Return the [X, Y] coordinate for the center point of the cell that contains the specified text.  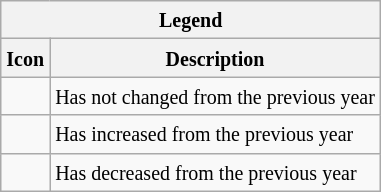
Has decreased from the previous year [216, 172]
Icon [26, 58]
Description [216, 58]
Legend [191, 20]
Has increased from the previous year [216, 134]
Has not changed from the previous year [216, 96]
